Locate the cell with the specified text and output its [x, y] center coordinate. 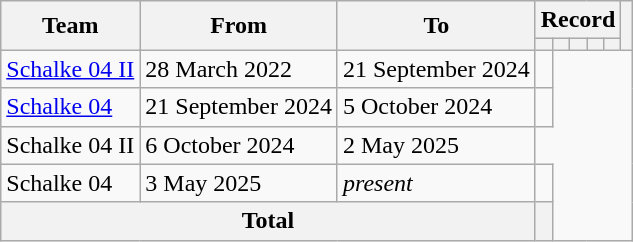
3 May 2025 [239, 183]
6 October 2024 [239, 145]
Total [268, 221]
To [436, 26]
present [436, 183]
28 March 2022 [239, 69]
2 May 2025 [436, 145]
Team [70, 26]
From [239, 26]
5 October 2024 [436, 107]
Record [578, 20]
